Detect which cell encompasses the target text, then output its (X, Y) center coordinate. 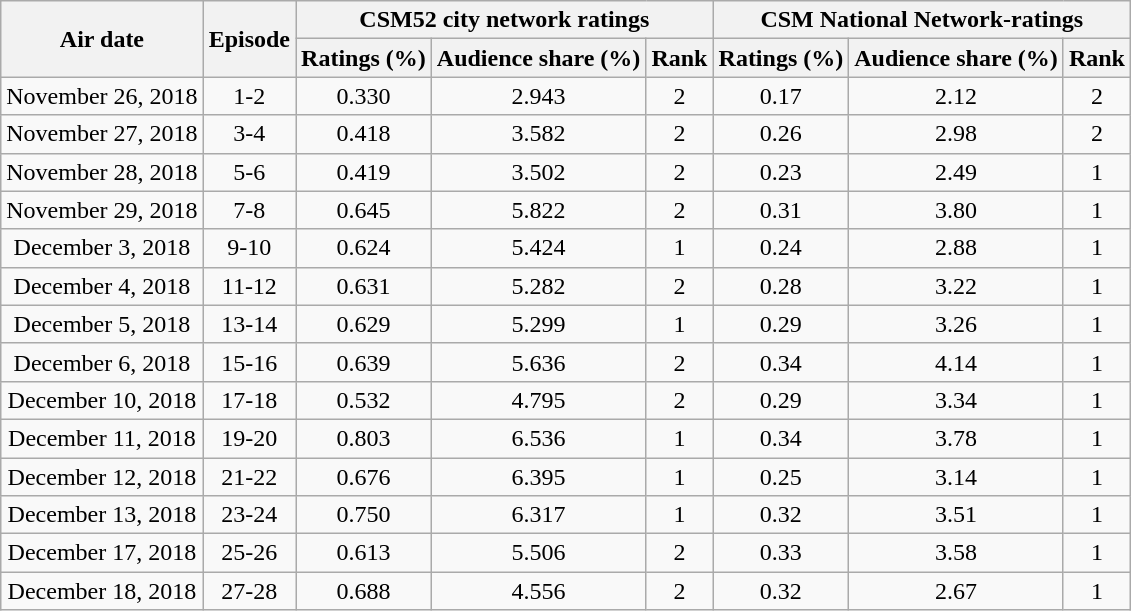
December 5, 2018 (102, 324)
0.31 (781, 210)
0.330 (364, 96)
7-8 (249, 210)
4.795 (538, 400)
5.506 (538, 553)
December 3, 2018 (102, 248)
December 4, 2018 (102, 286)
3.80 (956, 210)
December 11, 2018 (102, 438)
3.34 (956, 400)
CSM52 city network ratings (504, 20)
0.33 (781, 553)
December 10, 2018 (102, 400)
3.26 (956, 324)
0.629 (364, 324)
11-12 (249, 286)
15-16 (249, 362)
0.17 (781, 96)
17-18 (249, 400)
2.49 (956, 172)
November 26, 2018 (102, 96)
0.645 (364, 210)
0.624 (364, 248)
5.636 (538, 362)
5.282 (538, 286)
5-6 (249, 172)
November 29, 2018 (102, 210)
21-22 (249, 477)
3.51 (956, 515)
2.943 (538, 96)
3.502 (538, 172)
CSM National Network-ratings (922, 20)
0.803 (364, 438)
5.424 (538, 248)
2.88 (956, 248)
3.58 (956, 553)
23-24 (249, 515)
6.395 (538, 477)
6.536 (538, 438)
0.23 (781, 172)
19-20 (249, 438)
0.24 (781, 248)
0.26 (781, 134)
0.418 (364, 134)
0.28 (781, 286)
November 27, 2018 (102, 134)
3-4 (249, 134)
5.822 (538, 210)
4.14 (956, 362)
27-28 (249, 591)
9-10 (249, 248)
November 28, 2018 (102, 172)
December 6, 2018 (102, 362)
4.556 (538, 591)
5.299 (538, 324)
3.14 (956, 477)
0.613 (364, 553)
2.98 (956, 134)
13-14 (249, 324)
0.750 (364, 515)
December 12, 2018 (102, 477)
Air date (102, 39)
0.631 (364, 286)
3.582 (538, 134)
December 17, 2018 (102, 553)
0.532 (364, 400)
December 13, 2018 (102, 515)
December 18, 2018 (102, 591)
0.688 (364, 591)
0.676 (364, 477)
3.22 (956, 286)
0.419 (364, 172)
0.639 (364, 362)
Episode (249, 39)
0.25 (781, 477)
1-2 (249, 96)
2.67 (956, 591)
25-26 (249, 553)
6.317 (538, 515)
3.78 (956, 438)
2.12 (956, 96)
